Return (X, Y) of the center of cell containing provided text 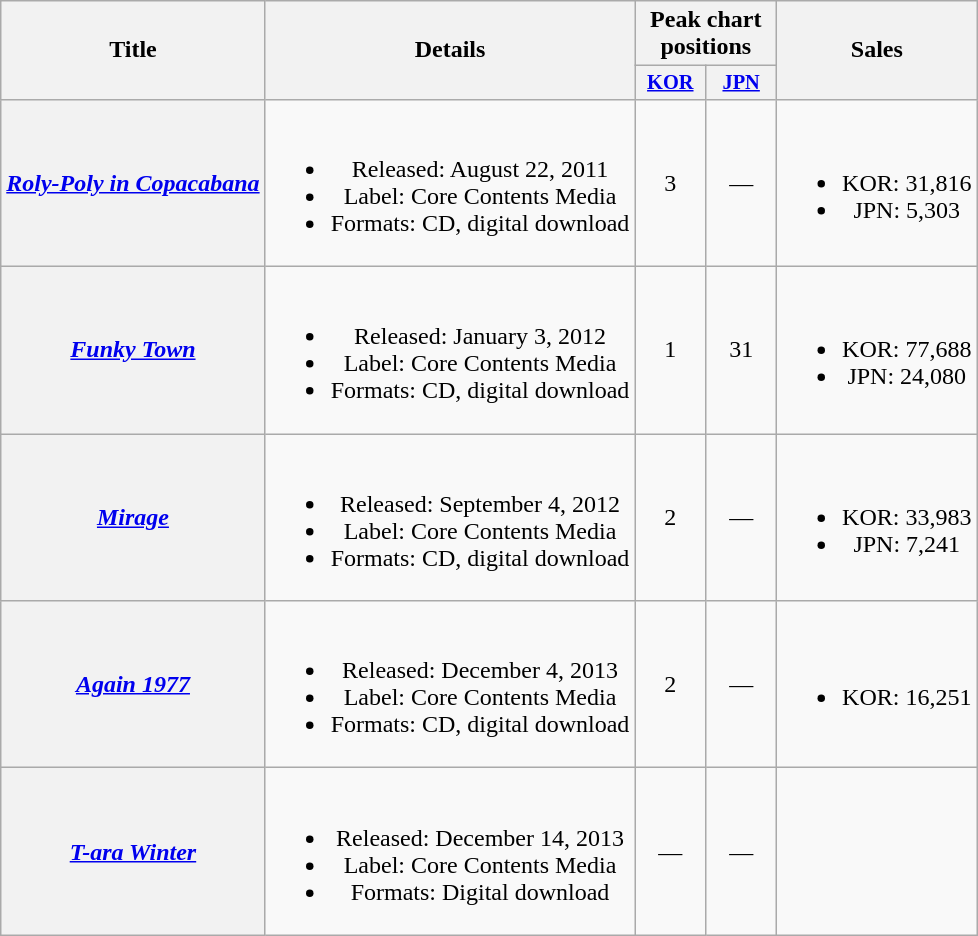
Released: September 4, 2012Label: Core Contents MediaFormats: CD, digital download (450, 518)
1 (670, 350)
Released: January 3, 2012Label: Core Contents MediaFormats: CD, digital download (450, 350)
Released: August 22, 2011Label: Core Contents MediaFormats: CD, digital download (450, 182)
Again 1977 (133, 684)
JPN (742, 83)
KOR: 33,983JPN: 7,241 (877, 518)
Details (450, 50)
31 (742, 350)
Released: December 4, 2013Label: Core Contents MediaFormats: CD, digital download (450, 684)
Funky Town (133, 350)
KOR (670, 83)
Mirage (133, 518)
3 (670, 182)
Sales (877, 50)
Roly-Poly in Copacabana (133, 182)
KOR: 31,816JPN: 5,303 (877, 182)
T-ara Winter (133, 852)
KOR: 77,688JPN: 24,080 (877, 350)
Title (133, 50)
Peak chart positions (706, 34)
KOR: 16,251 (877, 684)
Released: December 14, 2013Label: Core Contents MediaFormats: Digital download (450, 852)
